Detect which cell encompasses the target text, then output its (x, y) center coordinate. 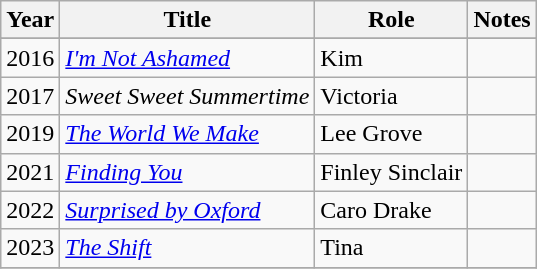
2017 (30, 96)
Victoria (392, 96)
I'm Not Ashamed (188, 58)
Finley Sinclair (392, 172)
2019 (30, 134)
The World We Make (188, 134)
Lee Grove (392, 134)
Notes (502, 20)
Tina (392, 248)
Caro Drake (392, 210)
Finding You (188, 172)
Year (30, 20)
2023 (30, 248)
Kim (392, 58)
2016 (30, 58)
2022 (30, 210)
2021 (30, 172)
Title (188, 20)
Role (392, 20)
Sweet Sweet Summertime (188, 96)
Surprised by Oxford (188, 210)
The Shift (188, 248)
